Find where the given text appears and provide that cell's center as [X, Y] coordinate. 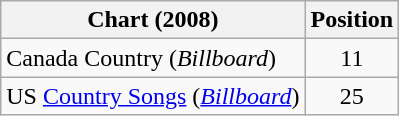
25 [352, 96]
Position [352, 20]
11 [352, 58]
Canada Country (Billboard) [153, 58]
Chart (2008) [153, 20]
US Country Songs (Billboard) [153, 96]
